Search for the cell housing the specified text and yield its (X, Y) center coordinate. 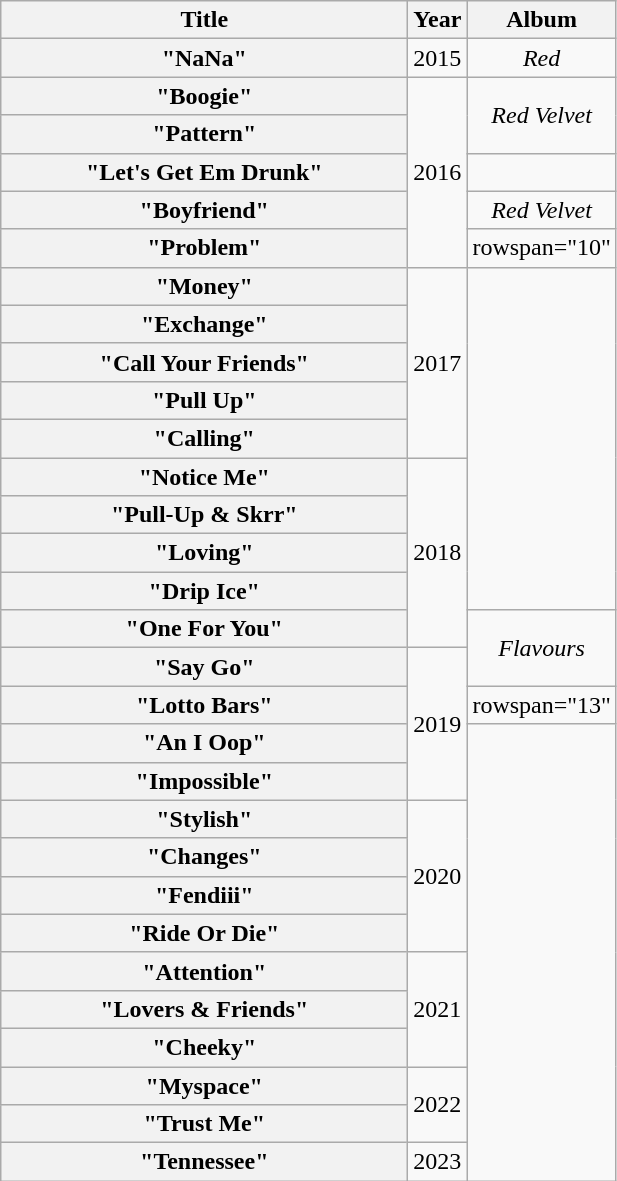
"Attention" (204, 971)
"Pattern" (204, 134)
Flavours (542, 648)
Album (542, 20)
"Say Go" (204, 667)
"An I Oop" (204, 743)
Red (542, 58)
"Money" (204, 286)
2020 (438, 876)
"Stylish" (204, 819)
"Boyfriend" (204, 210)
2017 (438, 362)
"Trust Me" (204, 1124)
"NaNa" (204, 58)
2019 (438, 724)
2021 (438, 1009)
Title (204, 20)
"Myspace" (204, 1085)
"Loving" (204, 553)
2018 (438, 553)
2016 (438, 172)
"Tennessee" (204, 1162)
"One For You" (204, 629)
"Call Your Friends" (204, 362)
"Fendiii" (204, 895)
"Ride Or Die" (204, 933)
2023 (438, 1162)
"Notice Me" (204, 477)
"Changes" (204, 857)
"Drip Ice" (204, 591)
"Impossible" (204, 781)
"Pull-Up & Skrr" (204, 515)
Year (438, 20)
rowspan="10" (542, 248)
"Boogie" (204, 96)
"Lovers & Friends" (204, 1009)
"Calling" (204, 438)
"Pull Up" (204, 400)
2022 (438, 1104)
"Exchange" (204, 324)
rowspan="13" (542, 705)
"Problem" (204, 248)
"Let's Get Em Drunk" (204, 172)
2015 (438, 58)
"Lotto Bars" (204, 705)
"Cheeky" (204, 1047)
